Return (x, y) of the center of cell containing provided text 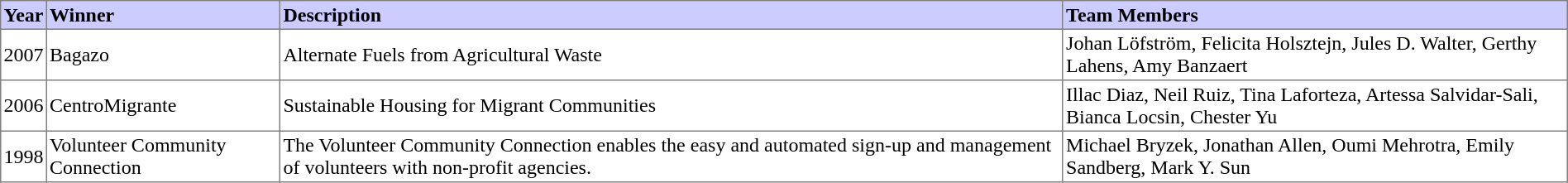
Description (672, 15)
Volunteer Community Connection (163, 157)
Year (24, 15)
CentroMigrante (163, 106)
The Volunteer Community Connection enables the easy and automated sign-up and management of volunteers with non-profit agencies. (672, 157)
Michael Bryzek, Jonathan Allen, Oumi Mehrotra, Emily Sandberg, Mark Y. Sun (1315, 157)
Sustainable Housing for Migrant Communities (672, 106)
2006 (24, 106)
1998 (24, 157)
Alternate Fuels from Agricultural Waste (672, 55)
2007 (24, 55)
Illac Diaz, Neil Ruiz, Tina Laforteza, Artessa Salvidar-Sali, Bianca Locsin, Chester Yu (1315, 106)
Bagazo (163, 55)
Team Members (1315, 15)
Winner (163, 15)
Johan Löfström, Felicita Holsztejn, Jules D. Walter, Gerthy Lahens, Amy Banzaert (1315, 55)
